Output the (x, y) coordinate of the center of the cell containing the given text.  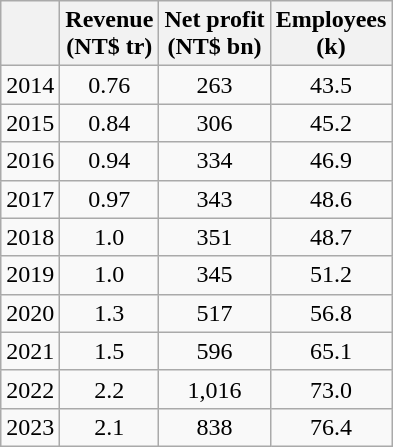
45.2 (331, 123)
2022 (30, 389)
51.2 (331, 275)
2.1 (110, 427)
2.2 (110, 389)
43.5 (331, 85)
1.5 (110, 351)
46.9 (331, 161)
2015 (30, 123)
263 (214, 85)
596 (214, 351)
2016 (30, 161)
0.94 (110, 161)
Employees(k) (331, 34)
2018 (30, 237)
345 (214, 275)
838 (214, 427)
2019 (30, 275)
65.1 (331, 351)
1.3 (110, 313)
1,016 (214, 389)
48.7 (331, 237)
56.8 (331, 313)
2021 (30, 351)
2017 (30, 199)
0.97 (110, 199)
48.6 (331, 199)
Net profit(NT$ bn) (214, 34)
517 (214, 313)
76.4 (331, 427)
0.76 (110, 85)
73.0 (331, 389)
2014 (30, 85)
343 (214, 199)
0.84 (110, 123)
351 (214, 237)
306 (214, 123)
Revenue(NT$ tr) (110, 34)
2023 (30, 427)
2020 (30, 313)
334 (214, 161)
